Identify which cell holds the provided text, then report its (x, y) central coordinate. 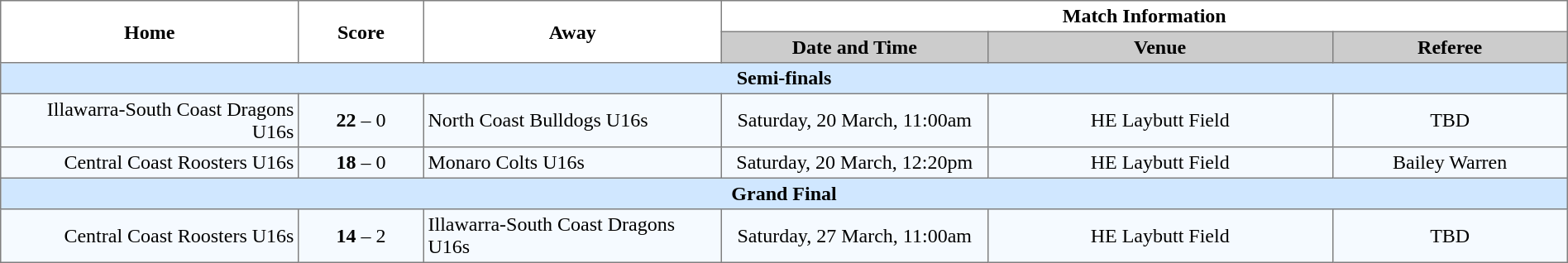
Bailey Warren (1450, 163)
Grand Final (784, 194)
Saturday, 20 March, 11:00am (854, 120)
Date and Time (854, 47)
North Coast Bulldogs U16s (572, 120)
22 – 0 (361, 120)
Semi-finals (784, 79)
18 – 0 (361, 163)
Referee (1450, 47)
Match Information (1145, 17)
Away (572, 31)
Score (361, 31)
Home (150, 31)
Saturday, 27 March, 11:00am (854, 236)
Saturday, 20 March, 12:20pm (854, 163)
14 – 2 (361, 236)
Venue (1159, 47)
Monaro Colts U16s (572, 163)
